Find where the given text appears and provide that cell's center as [X, Y] coordinate. 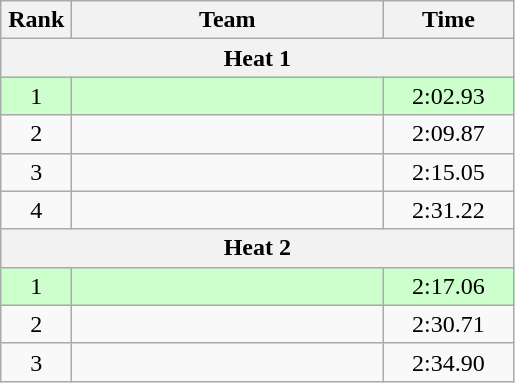
2:15.05 [448, 172]
Team [228, 20]
2:17.06 [448, 286]
Rank [36, 20]
2:34.90 [448, 362]
4 [36, 210]
2:31.22 [448, 210]
Heat 2 [258, 248]
Time [448, 20]
Heat 1 [258, 58]
2:30.71 [448, 324]
2:02.93 [448, 96]
2:09.87 [448, 134]
